Extract the (x, y) coordinate from the center of the cell holding the provided text.  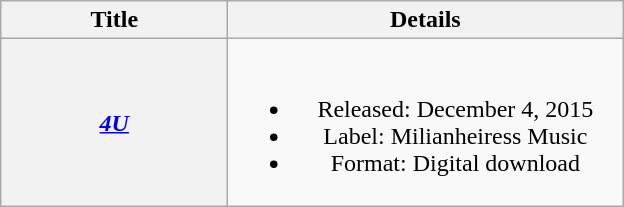
Details (426, 20)
4U (114, 122)
Released: December 4, 2015Label: Milianheiress MusicFormat: Digital download (426, 122)
Title (114, 20)
